Scan for the cell matching the given text and deliver its [x, y] coordinate at center. 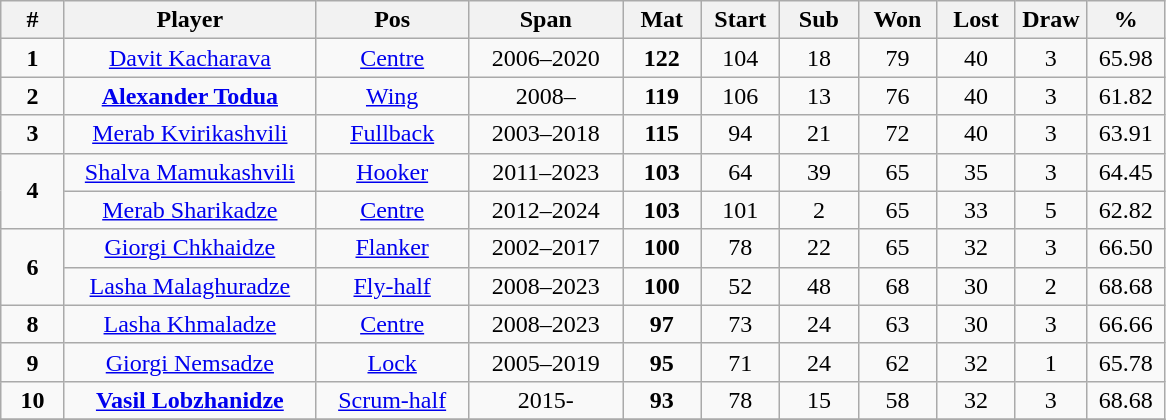
52 [740, 286]
64.45 [1126, 172]
119 [662, 96]
2008– [546, 96]
2005–2019 [546, 362]
4 [33, 191]
58 [898, 400]
79 [898, 58]
122 [662, 58]
Merab Sharikadze [190, 210]
Giorgi Nemsadze [190, 362]
61.82 [1126, 96]
5 [1050, 210]
Start [740, 20]
Giorgi Chkhaidze [190, 248]
66.66 [1126, 324]
65.78 [1126, 362]
76 [898, 96]
63.91 [1126, 134]
94 [740, 134]
% [1126, 20]
Fullback [392, 134]
2012–2024 [546, 210]
66.50 [1126, 248]
Span [546, 20]
Scrum-half [392, 400]
62.82 [1126, 210]
Won [898, 20]
Davit Kacharava [190, 58]
93 [662, 400]
33 [976, 210]
65.98 [1126, 58]
63 [898, 324]
68 [898, 286]
Vasil Lobzhanidze [190, 400]
39 [820, 172]
18 [820, 58]
2002–2017 [546, 248]
Lasha Khmaladze [190, 324]
Lock [392, 362]
13 [820, 96]
Draw [1050, 20]
97 [662, 324]
2003–2018 [546, 134]
Merab Kvirikashvili [190, 134]
35 [976, 172]
21 [820, 134]
Pos [392, 20]
Fly-half [392, 286]
Mat [662, 20]
73 [740, 324]
106 [740, 96]
2015- [546, 400]
6 [33, 267]
Wing [392, 96]
Hooker [392, 172]
71 [740, 362]
10 [33, 400]
2006–2020 [546, 58]
# [33, 20]
95 [662, 362]
9 [33, 362]
115 [662, 134]
64 [740, 172]
48 [820, 286]
101 [740, 210]
2011–2023 [546, 172]
104 [740, 58]
Alexander Todua [190, 96]
62 [898, 362]
22 [820, 248]
Lasha Malaghuradze [190, 286]
Player [190, 20]
Shalva Mamukashvili [190, 172]
72 [898, 134]
8 [33, 324]
Lost [976, 20]
Sub [820, 20]
Flanker [392, 248]
15 [820, 400]
